Detect which cell encompasses the target text, then output its [X, Y] center coordinate. 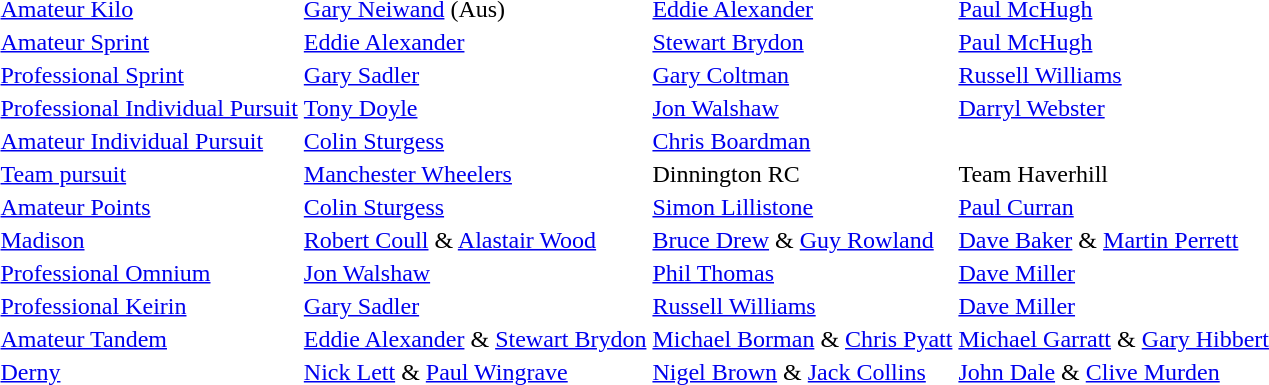
Simon Lillistone [802, 207]
Robert Coull & Alastair Wood [475, 240]
Russell Williams [802, 306]
Chris Boardman [802, 141]
Dinnington RC [802, 174]
Gary Coltman [802, 75]
Tony Doyle [475, 108]
Phil Thomas [802, 273]
Eddie Alexander & Stewart Brydon [475, 339]
Bruce Drew & Guy Rowland [802, 240]
Eddie Alexander [475, 42]
Stewart Brydon [802, 42]
Manchester Wheelers [475, 174]
Michael Borman & Chris Pyatt [802, 339]
